Detect which cell encompasses the target text, then output its [X, Y] center coordinate. 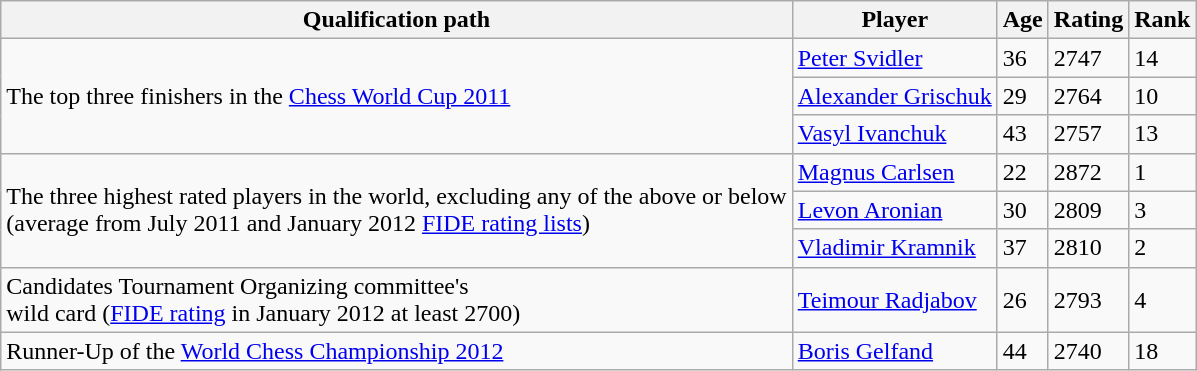
4 [1162, 300]
2793 [1088, 300]
10 [1162, 96]
Peter Svidler [894, 58]
2872 [1088, 172]
Age [1022, 20]
2 [1162, 248]
30 [1022, 210]
Vladimir Kramnik [894, 248]
Player [894, 20]
29 [1022, 96]
13 [1162, 134]
Vasyl Ivanchuk [894, 134]
The three highest rated players in the world, excluding any of the above or below(average from July 2011 and January 2012 FIDE rating lists) [396, 210]
2764 [1088, 96]
Magnus Carlsen [894, 172]
2757 [1088, 134]
2747 [1088, 58]
18 [1162, 351]
1 [1162, 172]
36 [1022, 58]
Rating [1088, 20]
14 [1162, 58]
Teimour Radjabov [894, 300]
43 [1022, 134]
2740 [1088, 351]
Candidates Tournament Organizing committee'swild card (FIDE rating in January 2012 at least 2700) [396, 300]
2809 [1088, 210]
44 [1022, 351]
2810 [1088, 248]
Rank [1162, 20]
The top three finishers in the Chess World Cup 2011 [396, 96]
Levon Aronian [894, 210]
22 [1022, 172]
Boris Gelfand [894, 351]
26 [1022, 300]
Runner-Up of the World Chess Championship 2012 [396, 351]
3 [1162, 210]
Alexander Grischuk [894, 96]
Qualification path [396, 20]
37 [1022, 248]
